Identify which cell holds the provided text, then report its (X, Y) central coordinate. 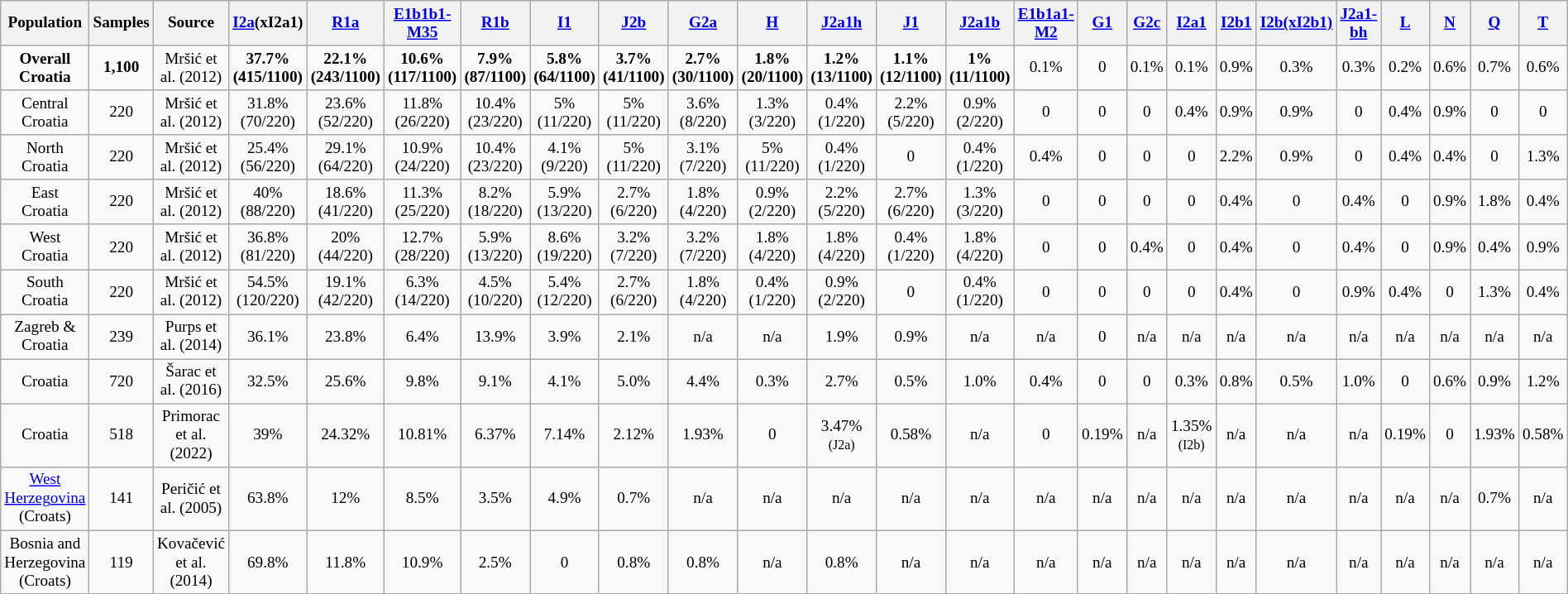
I1 (565, 23)
4.1% (565, 381)
10.9% (422, 563)
E1b1a1-M2 (1045, 23)
2.12% (633, 435)
12% (346, 498)
10.6%(117/1100) (422, 68)
5.4%(12/220) (565, 291)
North Croatia (45, 157)
119 (121, 563)
22.1%(243/1100) (346, 68)
Šarac et al. (2016) (190, 381)
6.3%(14/220) (422, 291)
1.9% (842, 337)
1.8% (1495, 202)
239 (121, 337)
6.4% (422, 337)
Q (1495, 23)
11.8% (346, 563)
40%(88/220) (268, 202)
10.9%(24/220) (422, 157)
23.6%(52/220) (346, 113)
39% (268, 435)
West Croatia (45, 247)
G2c (1146, 23)
1,100 (121, 68)
Bosnia and Herzegovina (Croats) (45, 563)
Population (45, 23)
11.3%(25/220) (422, 202)
2.7%(30/1100) (703, 68)
I2b1 (1236, 23)
4.5%(10/220) (495, 291)
13.9% (495, 337)
29.1%(64/220) (346, 157)
I2a1 (1191, 23)
518 (121, 435)
19.1%(42/220) (346, 291)
23.8% (346, 337)
3.47% (J2a) (842, 435)
11.8%(26/220) (422, 113)
Kovačević et al. (2014) (190, 563)
3.5% (495, 498)
1.2% (1543, 381)
3.7%(41/1100) (633, 68)
2.2% (1236, 157)
T (1543, 23)
1.2%(13/1100) (842, 68)
1%(11/1100) (979, 68)
N (1449, 23)
3.6%(8/220) (703, 113)
141 (121, 498)
Samples (121, 23)
2.1% (633, 337)
9.8% (422, 381)
36.8%(81/220) (268, 247)
8.6%(19/220) (565, 247)
5.0% (633, 381)
5.8%(64/1100) (565, 68)
2.7% (842, 381)
720 (121, 381)
63.8% (268, 498)
8.2%(18/220) (495, 202)
25.4%(56/220) (268, 157)
0.2% (1406, 68)
7.14% (565, 435)
3.1%(7/220) (703, 157)
69.8% (268, 563)
25.6% (346, 381)
Source (190, 23)
8.5% (422, 498)
G2a (703, 23)
EastCroatia (45, 202)
12.7%(28/220) (422, 247)
4.4% (703, 381)
3.9% (565, 337)
Central Croatia (45, 113)
1.1%(12/1100) (911, 68)
4.1%(9/220) (565, 157)
H (772, 23)
2.5% (495, 563)
1.8%(20/1100) (772, 68)
G1 (1102, 23)
West Herzegovina (Croats) (45, 498)
J2a1-bh (1359, 23)
31.8%(70/220) (268, 113)
R1b (495, 23)
Peričić et al. (2005) (190, 498)
Primorac et al. (2022) (190, 435)
Purps et al. (2014) (190, 337)
E1b1b1-M35 (422, 23)
24.32% (346, 435)
South Croatia (45, 291)
J2b (633, 23)
J1 (911, 23)
10.81% (422, 435)
20%(44/220) (346, 247)
R1a (346, 23)
I2a(xI2a1) (268, 23)
37.7%(415/1100) (268, 68)
18.6%(41/220) (346, 202)
Overall Croatia (45, 68)
Zagreb & Croatia (45, 337)
L (1406, 23)
7.9%(87/1100) (495, 68)
36.1% (268, 337)
6.37% (495, 435)
J2a1h (842, 23)
32.5% (268, 381)
J2a1b (979, 23)
I2b(xI2b1) (1297, 23)
9.1% (495, 381)
4.9% (565, 498)
1.35% (I2b) (1191, 435)
54.5%(120/220) (268, 291)
